Return the (x, y) coordinate for the center point of the cell that contains the specified text.  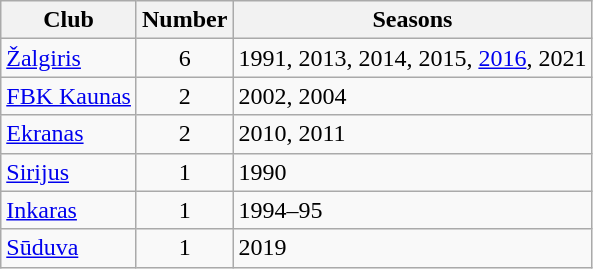
6 (184, 58)
Seasons (412, 20)
1990 (412, 172)
Sūduva (69, 248)
Club (69, 20)
FBK Kaunas (69, 96)
2010, 2011 (412, 134)
2002, 2004 (412, 96)
Number (184, 20)
Sirijus (69, 172)
1991, 2013, 2014, 2015, 2016, 2021 (412, 58)
1994–95 (412, 210)
2019 (412, 248)
Ekranas (69, 134)
Žalgiris (69, 58)
Inkaras (69, 210)
